Provide the [X, Y] coordinate of the cell's center where the given text is located.  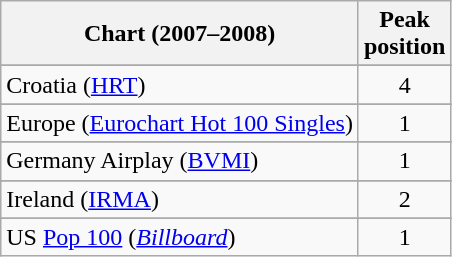
Croatia (HRT) [180, 85]
Germany Airplay (BVMI) [180, 161]
Chart (2007–2008) [180, 34]
US Pop 100 (Billboard) [180, 237]
Peakposition [404, 34]
Ireland (IRMA) [180, 199]
4 [404, 85]
2 [404, 199]
Europe (Eurochart Hot 100 Singles) [180, 123]
